Output the [x, y] coordinate of the center of the cell containing the given text.  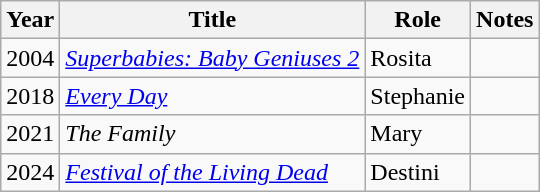
Year [30, 20]
Mary [418, 134]
Festival of the Living Dead [212, 172]
Notes [505, 20]
2018 [30, 96]
2024 [30, 172]
Superbabies: Baby Geniuses 2 [212, 58]
Destini [418, 172]
Title [212, 20]
Stephanie [418, 96]
2021 [30, 134]
2004 [30, 58]
Role [418, 20]
Rosita [418, 58]
Every Day [212, 96]
The Family [212, 134]
